Determine the [X, Y] coordinate at the center of the cell enclosing the given text.  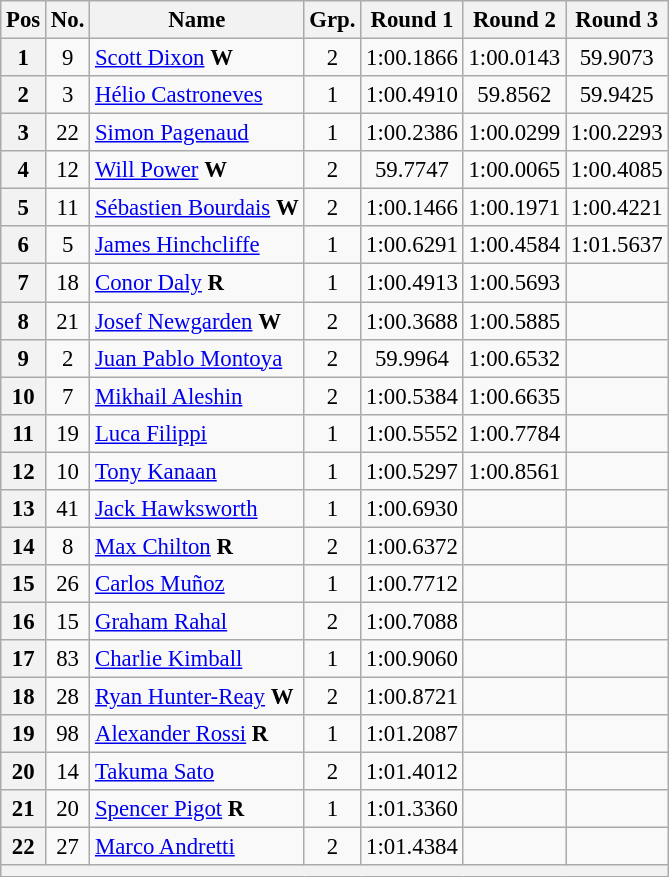
98 [68, 734]
1:01.4384 [412, 847]
1:00.2293 [617, 133]
Round 1 [412, 20]
26 [68, 584]
Pos [24, 20]
13 [24, 509]
Luca Filippi [197, 433]
1:00.4910 [412, 95]
28 [68, 697]
1:00.6635 [514, 396]
1:00.4221 [617, 208]
Grp. [332, 20]
1:00.9060 [412, 659]
1:00.8721 [412, 697]
Tony Kanaan [197, 471]
Takuma Sato [197, 772]
James Hinchcliffe [197, 245]
1:00.6291 [412, 245]
No. [68, 20]
59.8562 [514, 95]
1:00.4584 [514, 245]
59.9964 [412, 358]
1:00.0143 [514, 58]
1:00.5693 [514, 283]
1:00.5384 [412, 396]
1:01.5637 [617, 245]
1:00.7784 [514, 433]
Marco Andretti [197, 847]
1:00.1866 [412, 58]
Spencer Pigot R [197, 809]
Mikhail Aleshin [197, 396]
59.7747 [412, 170]
1:00.6930 [412, 509]
Sébastien Bourdais W [197, 208]
Simon Pagenaud [197, 133]
1:01.4012 [412, 772]
1:00.0065 [514, 170]
Juan Pablo Montoya [197, 358]
1:01.2087 [412, 734]
Alexander Rossi R [197, 734]
1:00.4913 [412, 283]
Scott Dixon W [197, 58]
1:00.0299 [514, 133]
27 [68, 847]
1:01.3360 [412, 809]
Round 2 [514, 20]
Name [197, 20]
1:00.5297 [412, 471]
17 [24, 659]
1:00.2386 [412, 133]
Conor Daly R [197, 283]
6 [24, 245]
59.9073 [617, 58]
16 [24, 621]
Jack Hawksworth [197, 509]
Josef Newgarden W [197, 321]
Round 3 [617, 20]
83 [68, 659]
1:00.3688 [412, 321]
1:00.4085 [617, 170]
1:00.6532 [514, 358]
1:00.7088 [412, 621]
Graham Rahal [197, 621]
Ryan Hunter-Reay W [197, 697]
1:00.1466 [412, 208]
59.9425 [617, 95]
1:00.5552 [412, 433]
4 [24, 170]
1:00.1971 [514, 208]
41 [68, 509]
1:00.6372 [412, 546]
Carlos Muñoz [197, 584]
Charlie Kimball [197, 659]
Hélio Castroneves [197, 95]
1:00.8561 [514, 471]
Max Chilton R [197, 546]
1:00.7712 [412, 584]
1:00.5885 [514, 321]
Will Power W [197, 170]
